Find where the given text appears and provide that cell's center as (x, y) coordinate. 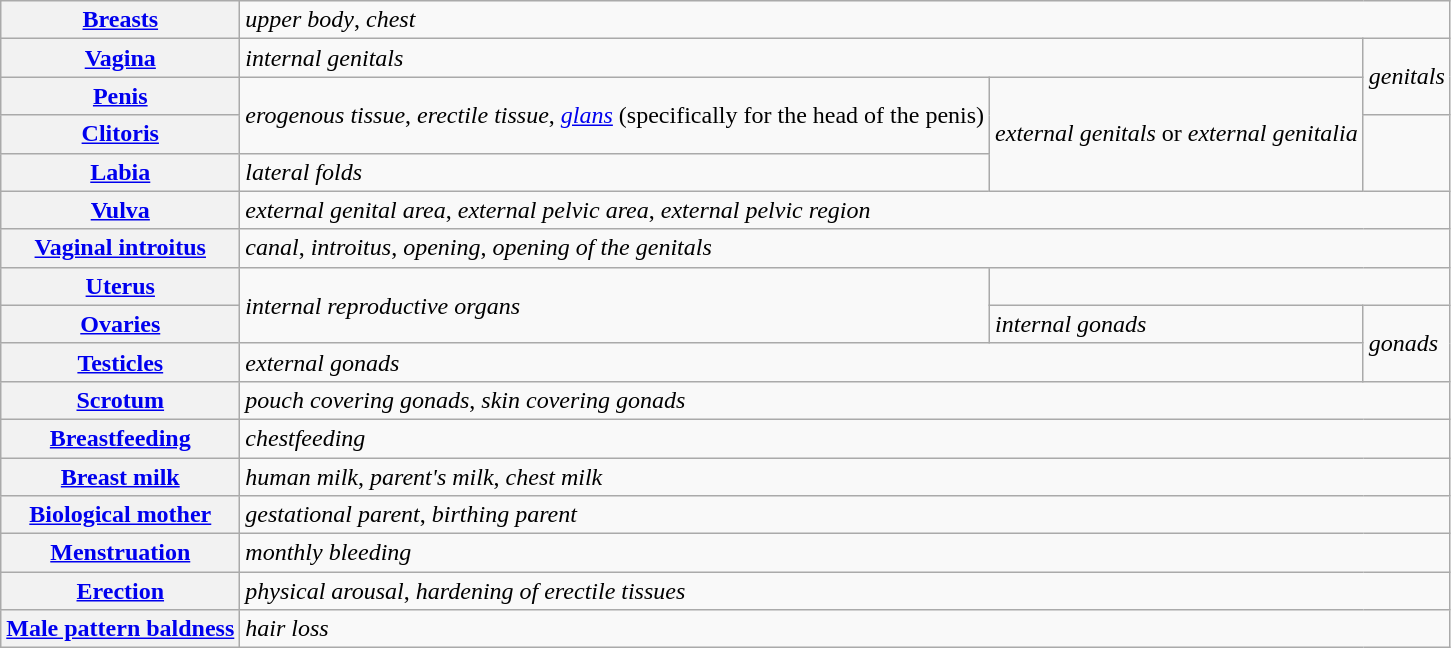
lateral folds (615, 172)
monthly bleeding (846, 553)
Vulva (120, 210)
Biological mother (120, 515)
internal genitals (802, 58)
Menstruation (120, 553)
external gonads (802, 362)
Scrotum (120, 400)
Male pattern baldness (120, 629)
Erection (120, 591)
chestfeeding (846, 438)
gonads (1406, 343)
canal, introitus, opening, opening of the genitals (846, 248)
Vaginal introitus (120, 248)
physical arousal, hardening of erectile tissues (846, 591)
Clitoris (120, 134)
internal reproductive organs (615, 305)
Ovaries (120, 324)
Breast milk (120, 477)
internal gonads (1177, 324)
genitals (1406, 77)
Uterus (120, 286)
Penis (120, 96)
upper body, chest (846, 20)
Labia (120, 172)
Breasts (120, 20)
human milk, parent's milk, chest milk (846, 477)
gestational parent, birthing parent (846, 515)
Breastfeeding (120, 438)
external genital area, external pelvic area, external pelvic region (846, 210)
Testicles (120, 362)
erogenous tissue, erectile tissue, glans (specifically for the head of the penis) (615, 115)
pouch covering gonads, skin covering gonads (846, 400)
hair loss (846, 629)
external genitals or external genitalia (1177, 134)
Vagina (120, 58)
